Determine the (x, y) coordinate at the center of the cell enclosing the given text.  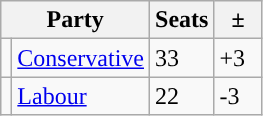
33 (182, 58)
± (238, 20)
Party (76, 20)
Conservative (81, 58)
22 (182, 96)
+3 (238, 58)
Labour (81, 96)
-3 (238, 96)
Seats (182, 20)
